For the text-containing cell, return its midpoint in (X, Y) coordinate format. 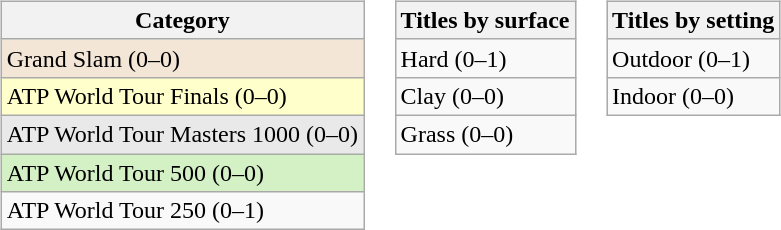
ATP World Tour 250 (0–1) (182, 211)
Titles by surface (485, 20)
ATP World Tour Masters 1000 (0–0) (182, 134)
Category (182, 20)
Outdoor (0–1) (694, 58)
Hard (0–1) (485, 58)
Grass (0–0) (485, 134)
Clay (0–0) (485, 96)
Indoor (0–0) (694, 96)
ATP World Tour Finals (0–0) (182, 96)
Titles by setting (694, 20)
ATP World Tour 500 (0–0) (182, 173)
Grand Slam (0–0) (182, 58)
